Provide the [X, Y] coordinate of the cell's center where the given text is located.  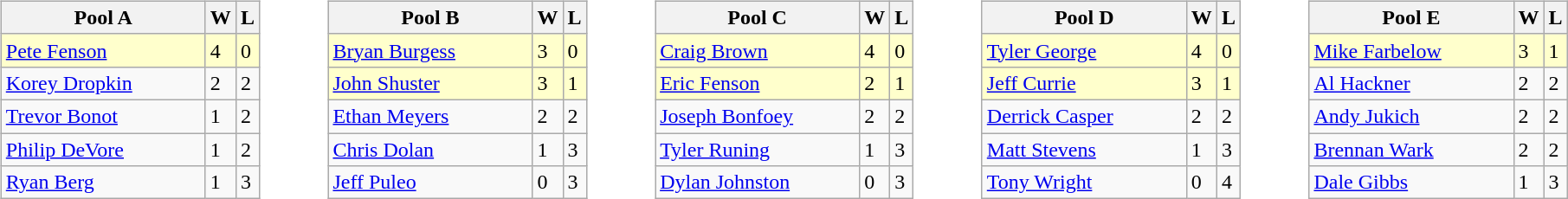
Pool C [758, 17]
Ethan Meyers [430, 116]
Dylan Johnston [758, 183]
Andy Jukich [1411, 116]
Bryan Burgess [430, 50]
Derrick Casper [1084, 116]
Chris Dolan [430, 150]
Joseph Bonfoey [758, 116]
Dale Gibbs [1411, 183]
Mike Farbelow [1411, 50]
Pool E [1411, 17]
Eric Fenson [758, 83]
Korey Dropkin [103, 83]
Trevor Bonot [103, 116]
Matt Stevens [1084, 150]
John Shuster [430, 83]
Brennan Wark [1411, 150]
Philip DeVore [103, 150]
Jeff Puleo [430, 183]
Pool D [1084, 17]
Jeff Currie [1084, 83]
Tyler Runing [758, 150]
Tony Wright [1084, 183]
Craig Brown [758, 50]
Ryan Berg [103, 183]
Pete Fenson [103, 50]
Tyler George [1084, 50]
Pool A [103, 17]
Pool B [430, 17]
Al Hackner [1411, 83]
